From the cell containing the given text, extract its center point as (X, Y) coordinate. 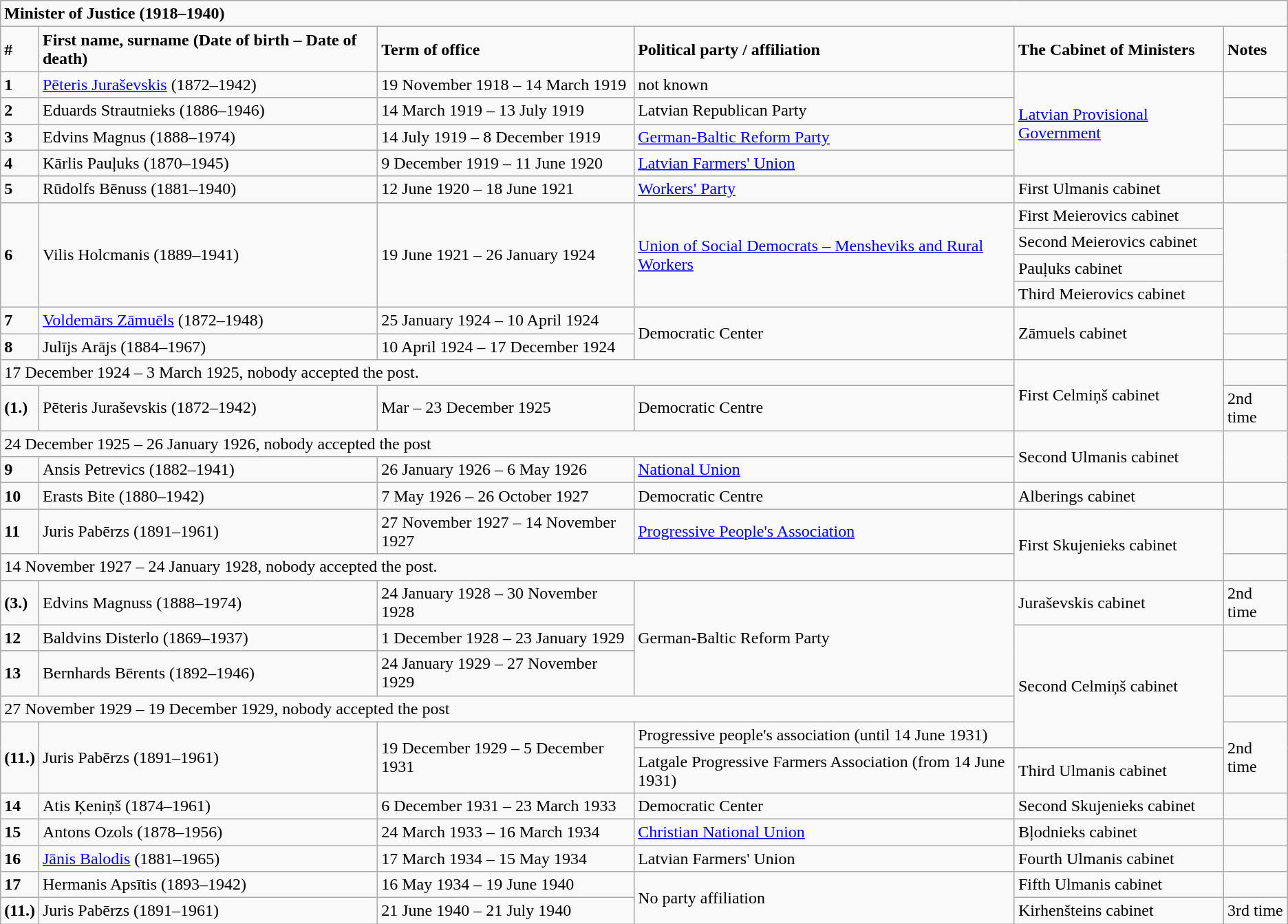
17 December 1924 – 3 March 1925, nobody accepted the post. (508, 373)
8 (20, 346)
1 December 1928 – 23 January 1929 (506, 638)
15 (20, 832)
7 May 1926 – 26 October 1927 (506, 496)
Second Celmiņš cabinet (1119, 687)
Antons Ozols (1878–1956) (208, 832)
Third Meierovics cabinet (1119, 294)
17 (20, 885)
Second Ulmanis cabinet (1119, 457)
(1.) (20, 409)
Latvian Republican Party (824, 111)
Notes (1256, 50)
5 (20, 189)
Kirhenšteins cabinet (1119, 911)
19 December 1929 – 5 December 1931 (506, 757)
26 January 1926 – 6 May 1926 (506, 470)
First Celmiņš cabinet (1119, 395)
Political party / affiliation (824, 50)
Latgale Progressive Farmers Association (from 14 June 1931) (824, 771)
Progressive People's Association (824, 531)
21 June 1940 – 21 July 1940 (506, 911)
First name, surname (Date of birth – Date of death) (208, 50)
Fourth Ulmanis cabinet (1119, 858)
Progressive people's association (until 14 June 1931) (824, 735)
Zāmuels cabinet (1119, 333)
14 November 1927 – 24 January 1928, nobody accepted the post. (508, 567)
Edvins Magnus (1888–1974) (208, 137)
First Skujenieks cabinet (1119, 545)
Christian National Union (824, 832)
Juraševskis cabinet (1119, 603)
3 (20, 137)
27 November 1929 – 19 December 1929, nobody accepted the post (612, 709)
9 (20, 470)
2 (20, 111)
Pauļuks cabinet (1119, 268)
First Ulmanis cabinet (1119, 189)
Second Meierovics cabinet (1119, 241)
Baldvins Disterlo (1869–1937) (208, 638)
27 November 1927 – 14 November 1927 (506, 531)
7 (20, 320)
6 (20, 255)
6 December 1931 – 23 March 1933 (506, 806)
Jānis Balodis (1881–1965) (208, 858)
Hermanis Apsītis (1893–1942) (208, 885)
Bļodnieks cabinet (1119, 832)
Eduards Strautnieks (1886–1946) (208, 111)
First Meierovics cabinet (1119, 215)
Julījs Arājs (1884–1967) (208, 346)
Latvian Provisional Government (1119, 124)
National Union (824, 470)
9 December 1919 – 11 June 1920 (506, 163)
The Cabinet of Ministers (1119, 50)
3rd time (1256, 911)
10 (20, 496)
Fifth Ulmanis cabinet (1119, 885)
24 January 1929 – 27 November 1929 (506, 673)
16 (20, 858)
Vilis Holcmanis (1889–1941) (208, 255)
4 (20, 163)
1 (20, 85)
Minister of Justice (1918–1940) (644, 14)
14 March 1919 – 13 July 1919 (506, 111)
11 (20, 531)
25 January 1924 – 10 April 1924 (506, 320)
Kārlis Pauļuks (1870–1945) (208, 163)
not known (824, 85)
Voldemārs Zāmuēls (1872–1948) (208, 320)
17 March 1934 – 15 May 1934 (506, 858)
Mar – 23 December 1925 (506, 409)
12 June 1920 – 18 June 1921 (506, 189)
16 May 1934 – 19 June 1940 (506, 885)
(3.) (20, 603)
# (20, 50)
14 July 1919 – 8 December 1919 (506, 137)
Erasts Bite (1880–1942) (208, 496)
Second Skujenieks cabinet (1119, 806)
Ansis Petrevics (1882–1941) (208, 470)
24 March 1933 – 16 March 1934 (506, 832)
24 January 1928 – 30 November 1928 (506, 603)
19 November 1918 – 14 March 1919 (506, 85)
Third Ulmanis cabinet (1119, 771)
19 June 1921 – 26 January 1924 (506, 255)
Term of office (506, 50)
Rūdolfs Bēnuss (1881–1940) (208, 189)
Atis Ķeniņš (1874–1961) (208, 806)
Alberings cabinet (1119, 496)
Bernhards Bērents (1892–1946) (208, 673)
10 April 1924 – 17 December 1924 (506, 346)
Workers' Party (824, 189)
Edvins Magnuss (1888–1974) (208, 603)
14 (20, 806)
Union of Social Democrats – Mensheviks and Rural Workers (824, 255)
12 (20, 638)
13 (20, 673)
No party affiliation (824, 898)
24 December 1925 – 26 January 1926, nobody accepted the post (508, 444)
